Scan for the cell matching the given text and deliver its [x, y] coordinate at center. 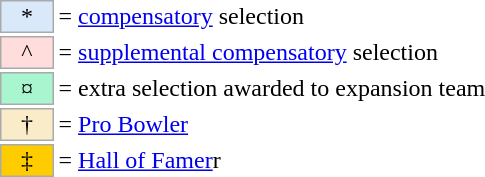
¤ [27, 88]
* [27, 16]
‡ [27, 160]
† [27, 124]
^ [27, 52]
